Output the (X, Y) coordinate of the center of the cell containing the given text.  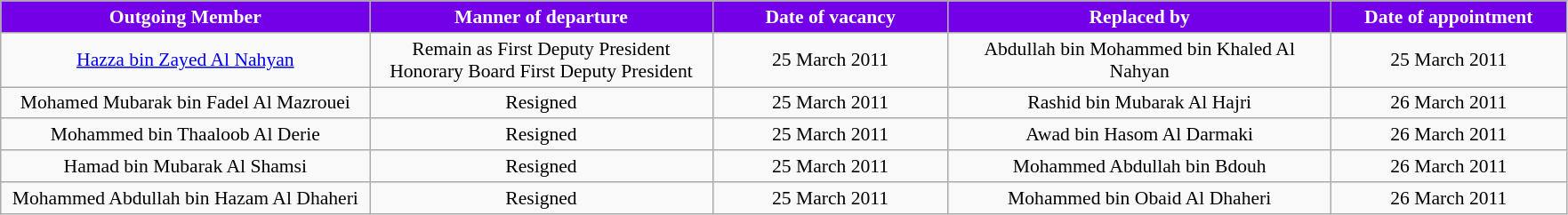
Abdullah bin Mohammed bin Khaled Al Nahyan (1139, 60)
Remain as First Deputy President Honorary Board First Deputy President (541, 60)
Rashid bin Mubarak Al Hajri (1139, 103)
Date of appointment (1448, 17)
Hamad bin Mubarak Al Shamsi (185, 166)
Mohammed Abdullah bin Bdouh (1139, 166)
Awad bin Hasom Al Darmaki (1139, 135)
Manner of departure (541, 17)
Mohamed Mubarak bin Fadel Al Mazrouei (185, 103)
Date of vacancy (831, 17)
Outgoing Member (185, 17)
Mohammed bin Obaid Al Dhaheri (1139, 198)
Replaced by (1139, 17)
Hazza bin Zayed Al Nahyan (185, 60)
Mohammed bin Thaaloob Al Derie (185, 135)
Mohammed Abdullah bin Hazam Al Dhaheri (185, 198)
